Return the (x, y) coordinate for the center point of the cell that contains the specified text.  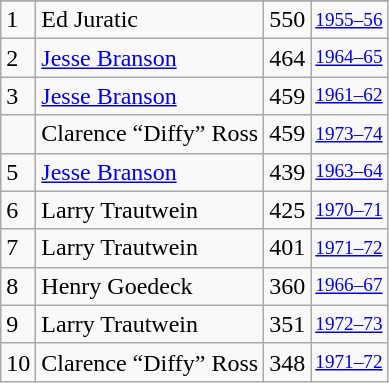
550 (288, 20)
1955–56 (349, 20)
3 (18, 96)
5 (18, 172)
1966–67 (349, 286)
Henry Goedeck (150, 286)
439 (288, 172)
348 (288, 362)
360 (288, 286)
Ed Juratic (150, 20)
464 (288, 58)
9 (18, 324)
1963–64 (349, 172)
10 (18, 362)
8 (18, 286)
425 (288, 210)
1973–74 (349, 134)
351 (288, 324)
1970–71 (349, 210)
7 (18, 248)
6 (18, 210)
1972–73 (349, 324)
1961–62 (349, 96)
401 (288, 248)
1 (18, 20)
2 (18, 58)
1964–65 (349, 58)
